Scan for the cell matching the given text and deliver its [x, y] coordinate at center. 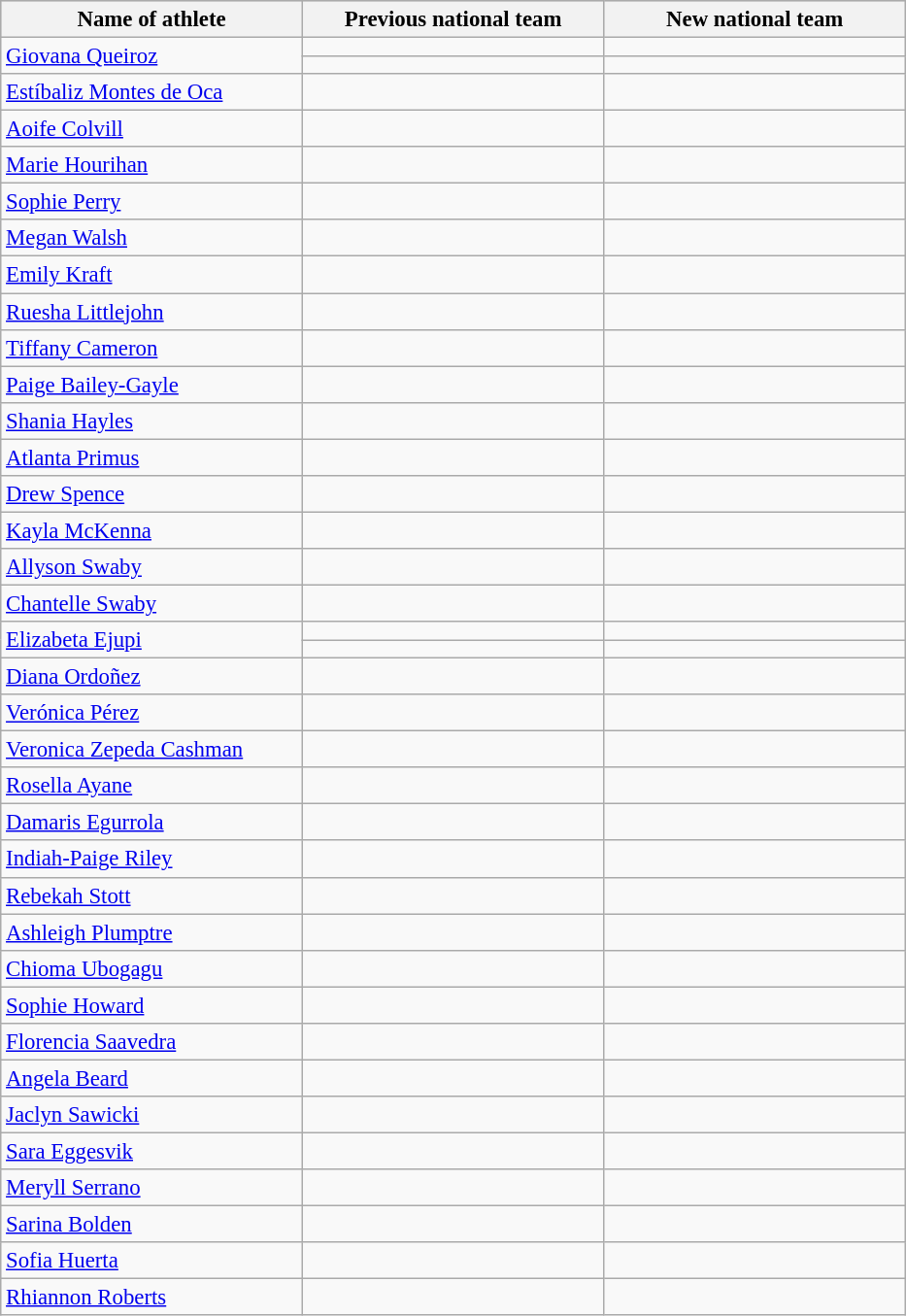
Giovana Queiroz [151, 56]
Chantelle Swaby [151, 603]
Sara Eggesvik [151, 1151]
Sofia Huerta [151, 1261]
Atlanta Primus [151, 457]
Tiffany Cameron [151, 348]
Previous national team [453, 19]
Megan Walsh [151, 238]
Indiah-Paige Riley [151, 860]
Damaris Egurrola [151, 823]
Ashleigh Plumptre [151, 932]
Sarina Bolden [151, 1225]
Verónica Pérez [151, 713]
Estíbaliz Montes de Oca [151, 92]
Paige Bailey-Gayle [151, 385]
Emily Kraft [151, 275]
Rebekah Stott [151, 895]
New national team [755, 19]
Meryll Serrano [151, 1188]
Shania Hayles [151, 421]
Name of athlete [151, 19]
Aoife Colvill [151, 129]
Kayla McKenna [151, 530]
Ruesha Littlejohn [151, 312]
Chioma Ubogagu [151, 968]
Elizabeta Ejupi [151, 640]
Diana Ordoñez [151, 677]
Sophie Perry [151, 202]
Jaclyn Sawicki [151, 1115]
Drew Spence [151, 494]
Sophie Howard [151, 1005]
Rhiannon Roberts [151, 1298]
Angela Beard [151, 1078]
Florencia Saavedra [151, 1042]
Veronica Zepeda Cashman [151, 750]
Rosella Ayane [151, 786]
Marie Hourihan [151, 165]
Allyson Swaby [151, 567]
